Locate the cell with the specified text and output its (x, y) center coordinate. 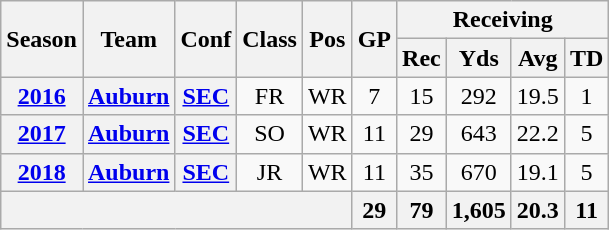
7 (374, 96)
Avg (538, 58)
1 (586, 96)
2017 (42, 134)
35 (422, 172)
Receiving (503, 20)
FR (270, 96)
2018 (42, 172)
Season (42, 39)
20.3 (538, 210)
2016 (42, 96)
19.5 (538, 96)
15 (422, 96)
Yds (478, 58)
GP (374, 39)
670 (478, 172)
TD (586, 58)
1,605 (478, 210)
643 (478, 134)
19.1 (538, 172)
Rec (422, 58)
JR (270, 172)
292 (478, 96)
Class (270, 39)
22.2 (538, 134)
Conf (206, 39)
Pos (327, 39)
SO (270, 134)
Team (128, 39)
79 (422, 210)
